Return [X, Y] of the center of cell containing provided text 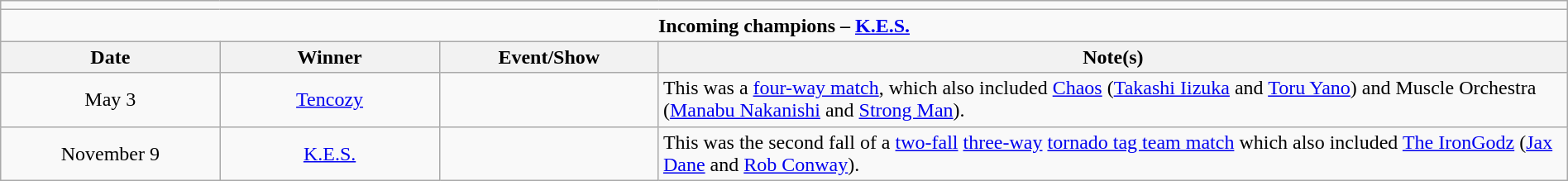
K.E.S. [329, 154]
This was the second fall of a two-fall three-way tornado tag team match which also included The IronGodz (Jax Dane and Rob Conway). [1113, 154]
Winner [329, 57]
May 3 [111, 99]
This was a four-way match, which also included Chaos (Takashi Iizuka and Toru Yano) and Muscle Orchestra (Manabu Nakanishi and Strong Man). [1113, 99]
November 9 [111, 154]
Note(s) [1113, 57]
Date [111, 57]
Incoming champions – K.E.S. [784, 26]
Tencozy [329, 99]
Event/Show [549, 57]
